Detect which cell encompasses the target text, then output its [X, Y] center coordinate. 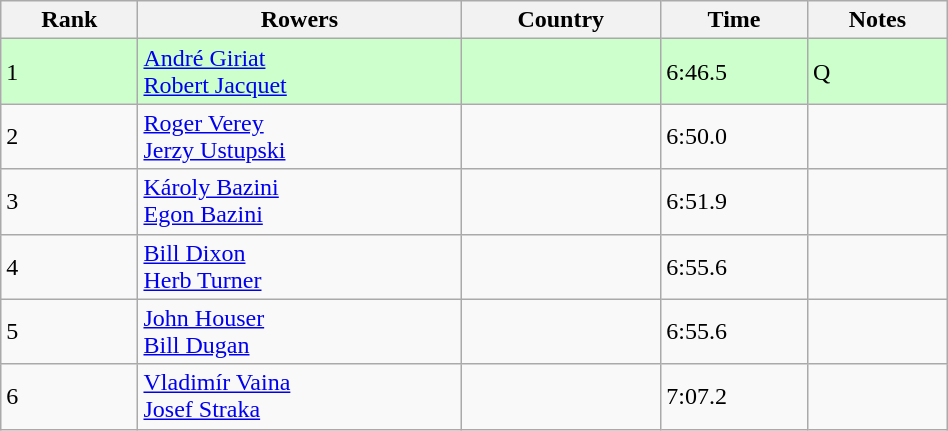
Rowers [300, 20]
4 [70, 266]
Country [561, 20]
Károly BaziniEgon Bazini [300, 202]
John HouserBill Dugan [300, 332]
6:51.9 [734, 202]
Rank [70, 20]
Roger VereyJerzy Ustupski [300, 136]
7:07.2 [734, 396]
Time [734, 20]
6 [70, 396]
6:46.5 [734, 72]
Notes [877, 20]
1 [70, 72]
André GiriatRobert Jacquet [300, 72]
2 [70, 136]
6:50.0 [734, 136]
Q [877, 72]
Vladimír VainaJosef Straka [300, 396]
Bill DixonHerb Turner [300, 266]
5 [70, 332]
3 [70, 202]
